Capture the cell that displays the provided text and extract its [X, Y] central coordinate. 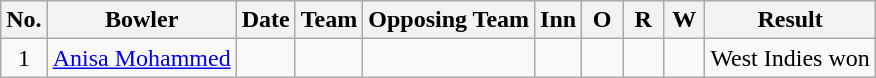
Anisa Mohammed [142, 58]
Team [329, 20]
W [684, 20]
Inn [558, 20]
Result [790, 20]
West Indies won [790, 58]
No. [24, 20]
Opposing Team [449, 20]
R [644, 20]
Bowler [142, 20]
O [602, 20]
Date [266, 20]
1 [24, 58]
